Scan for the cell matching the given text and deliver its [X, Y] coordinate at center. 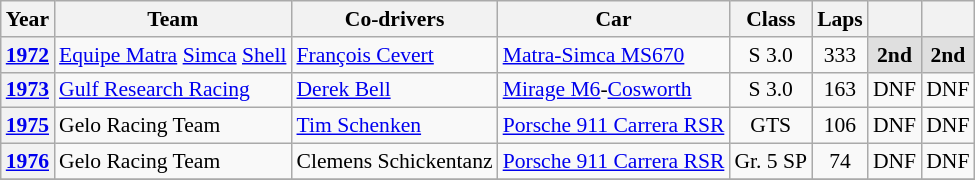
Mirage M6-Cosworth [614, 90]
Derek Bell [394, 90]
Gr. 5 SP [770, 162]
Equipe Matra Simca Shell [172, 55]
74 [840, 162]
Clemens Schickentanz [394, 162]
Car [614, 19]
Team [172, 19]
1972 [28, 55]
106 [840, 126]
Laps [840, 19]
333 [840, 55]
Matra-Simca MS670 [614, 55]
Gulf Research Racing [172, 90]
Class [770, 19]
1976 [28, 162]
1975 [28, 126]
Tim Schenken [394, 126]
GTS [770, 126]
1973 [28, 90]
Co-drivers [394, 19]
163 [840, 90]
François Cevert [394, 55]
Year [28, 19]
